Provide the [X, Y] coordinate of the cell's center where the given text is located.  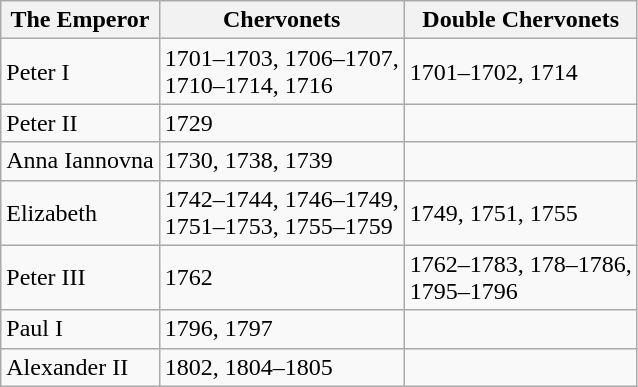
1701–1703, 1706–1707,1710–1714, 1716 [282, 72]
1796, 1797 [282, 329]
1749, 1751, 1755 [520, 212]
Chervonets [282, 20]
Peter I [80, 72]
1802, 1804–1805 [282, 367]
1730, 1738, 1739 [282, 161]
The Emperor [80, 20]
Alexander II [80, 367]
Peter III [80, 278]
1762 [282, 278]
Double Chervonets [520, 20]
Elizabeth [80, 212]
1729 [282, 123]
Anna Iannovna [80, 161]
1701–1702, 1714 [520, 72]
1762–1783, 178–1786,1795–1796 [520, 278]
Paul I [80, 329]
Peter II [80, 123]
1742–1744, 1746–1749,1751–1753, 1755–1759 [282, 212]
